Locate the cell with the specified text and output its (x, y) center coordinate. 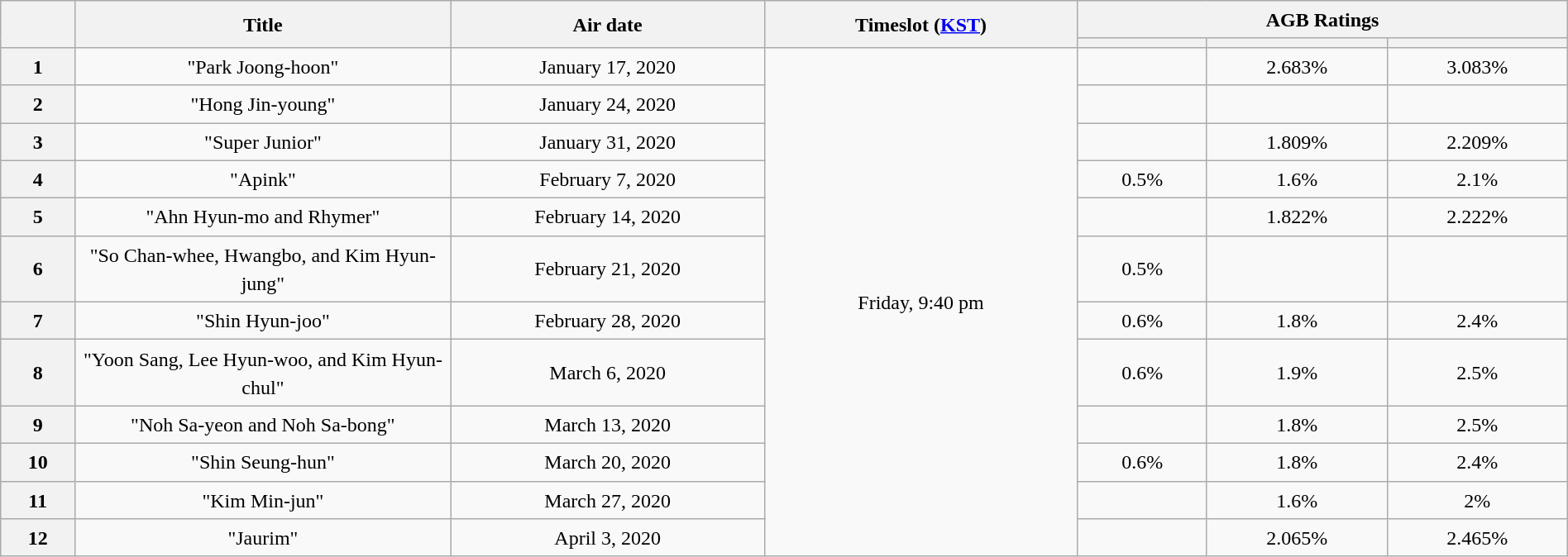
January 24, 2020 (607, 104)
March 27, 2020 (607, 500)
"Kim Min-jun" (263, 500)
3.083% (1477, 66)
Friday, 9:40 pm (921, 302)
"Ahn Hyun-mo and Rhymer" (263, 217)
8 (38, 373)
12 (38, 538)
"Jaurim" (263, 538)
February 21, 2020 (607, 269)
"Noh Sa-yeon and Noh Sa-bong" (263, 425)
5 (38, 217)
"So Chan-whee, Hwangbo, and Kim Hyun-jung" (263, 269)
AGB Ratings (1322, 20)
January 31, 2020 (607, 141)
7 (38, 321)
1 (38, 66)
March 6, 2020 (607, 373)
2 (38, 104)
2.065% (1297, 538)
April 3, 2020 (607, 538)
1.809% (1297, 141)
3 (38, 141)
1.822% (1297, 217)
2.465% (1477, 538)
"Yoon Sang, Lee Hyun-woo, and Kim Hyun-chul" (263, 373)
"Hong Jin-young" (263, 104)
Air date (607, 25)
March 13, 2020 (607, 425)
"Shin Seung-hun" (263, 462)
10 (38, 462)
February 7, 2020 (607, 179)
Title (263, 25)
February 28, 2020 (607, 321)
March 20, 2020 (607, 462)
4 (38, 179)
6 (38, 269)
2% (1477, 500)
"Super Junior" (263, 141)
"Shin Hyun-joo" (263, 321)
Timeslot (KST) (921, 25)
"Apink" (263, 179)
2.209% (1477, 141)
"Park Joong-hoon" (263, 66)
1.9% (1297, 373)
January 17, 2020 (607, 66)
2.1% (1477, 179)
9 (38, 425)
February 14, 2020 (607, 217)
2.222% (1477, 217)
11 (38, 500)
2.683% (1297, 66)
